Determine the [X, Y] coordinate at the center of the cell enclosing the given text.  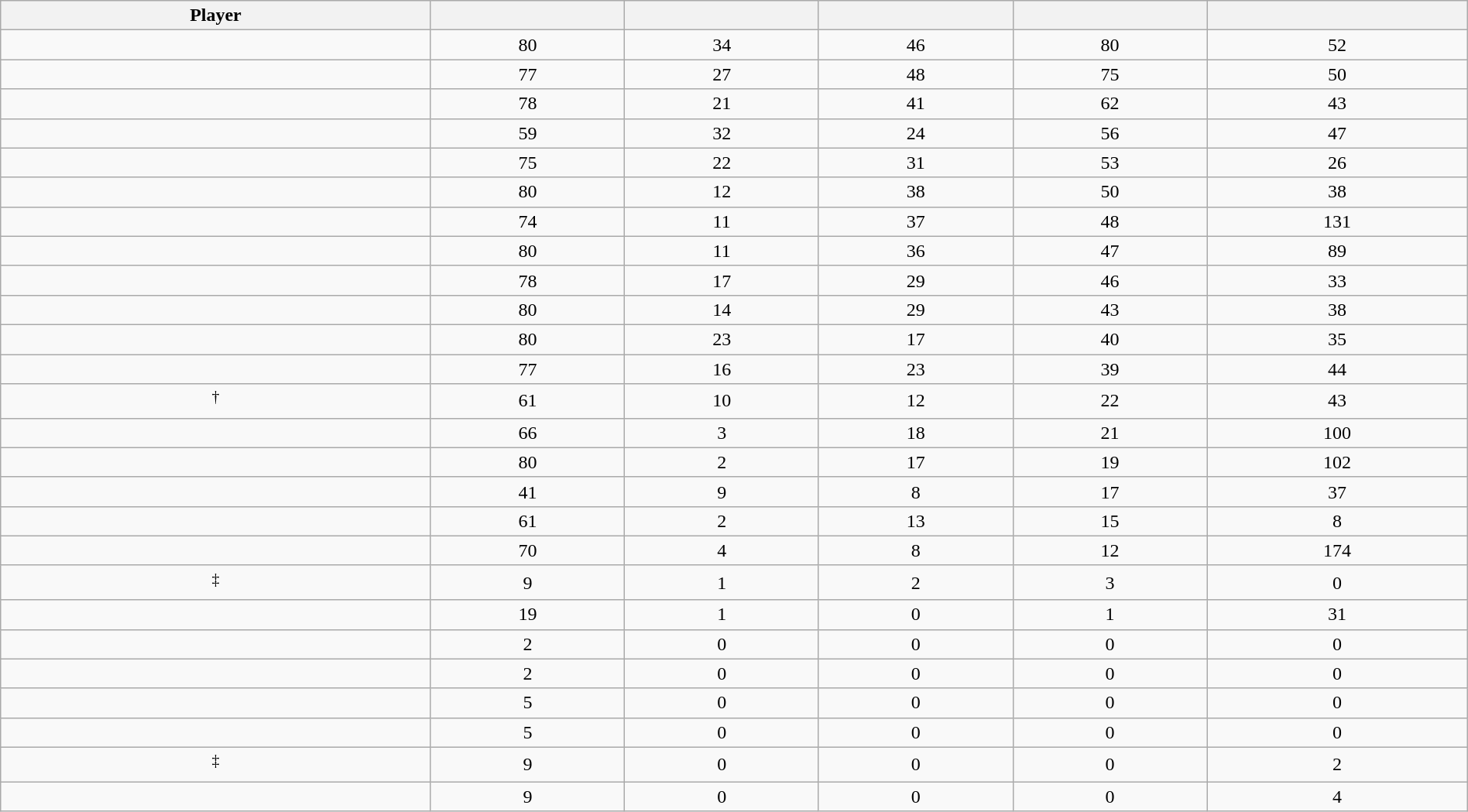
62 [1110, 104]
16 [722, 369]
44 [1338, 369]
15 [1110, 521]
13 [915, 521]
27 [722, 74]
24 [915, 133]
† [215, 401]
74 [528, 221]
70 [528, 550]
53 [1110, 163]
32 [722, 133]
89 [1338, 251]
100 [1338, 433]
26 [1338, 163]
40 [1110, 339]
18 [915, 433]
10 [722, 401]
Player [215, 15]
39 [1110, 369]
52 [1338, 45]
66 [528, 433]
34 [722, 45]
102 [1338, 462]
35 [1338, 339]
14 [722, 310]
174 [1338, 550]
131 [1338, 221]
33 [1338, 280]
59 [528, 133]
36 [915, 251]
56 [1110, 133]
